Locate the cell with the specified text and output its [X, Y] center coordinate. 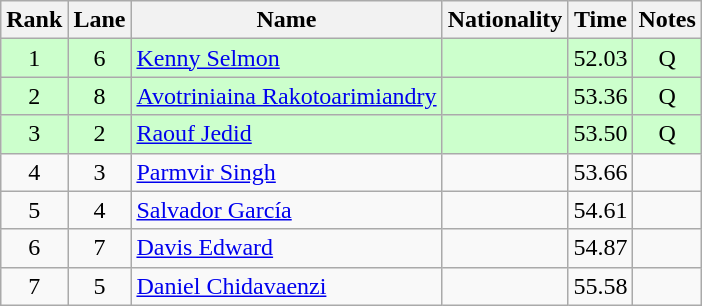
53.50 [600, 134]
Lane [100, 20]
Notes [667, 20]
Name [286, 20]
Raouf Jedid [286, 134]
54.61 [600, 210]
Davis Edward [286, 248]
52.03 [600, 58]
Avotriniaina Rakotoarimiandry [286, 96]
54.87 [600, 248]
Nationality [505, 20]
8 [100, 96]
Salvador García [286, 210]
1 [34, 58]
53.36 [600, 96]
53.66 [600, 172]
Parmvir Singh [286, 172]
55.58 [600, 286]
Daniel Chidavaenzi [286, 286]
Time [600, 20]
Kenny Selmon [286, 58]
Rank [34, 20]
